Search for the cell housing the specified text and yield its [X, Y] center coordinate. 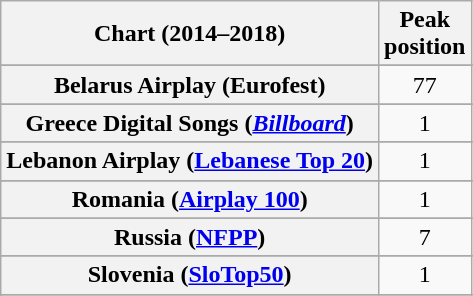
Peakposition [425, 34]
Slovenia (SloTop50) [190, 275]
Chart (2014–2018) [190, 34]
77 [425, 85]
Greece Digital Songs (Billboard) [190, 123]
Romania (Airplay 100) [190, 199]
Belarus Airplay (Eurofest) [190, 85]
Lebanon Airplay (Lebanese Top 20) [190, 161]
7 [425, 237]
Russia (NFPP) [190, 237]
